Detect which cell encompasses the target text, then output its [x, y] center coordinate. 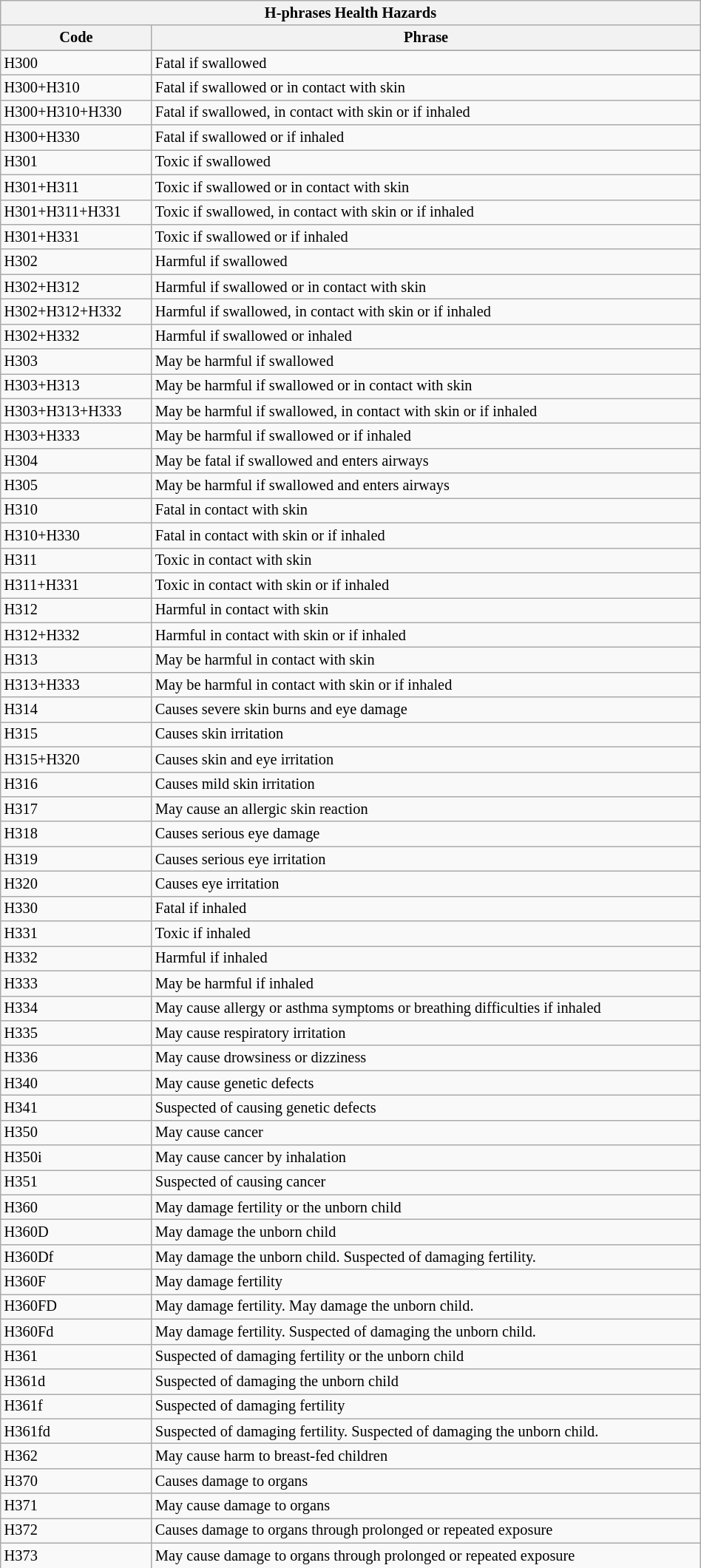
May cause cancer [426, 1133]
H340 [76, 1083]
Harmful if swallowed or inhaled [426, 336]
May damage fertility. Suspected of damaging the unborn child. [426, 1331]
H362 [76, 1456]
H350i [76, 1158]
H318 [76, 834]
H304 [76, 461]
H-phrases Health Hazards [350, 13]
May be harmful if swallowed or if inhaled [426, 435]
H311 [76, 560]
H371 [76, 1506]
H312+H332 [76, 635]
H310+H330 [76, 535]
Harmful if inhaled [426, 958]
H300 [76, 63]
H302+H312+H332 [76, 311]
Fatal if swallowed or in contact with skin [426, 87]
H316 [76, 784]
Causes skin and eye irritation [426, 759]
H310 [76, 510]
H311+H331 [76, 585]
H361fd [76, 1431]
Toxic if inhaled [426, 934]
H360D [76, 1232]
H361 [76, 1357]
Toxic if swallowed or in contact with skin [426, 187]
Causes mild skin irritation [426, 784]
Suspected of causing cancer [426, 1182]
H305 [76, 486]
H360Fd [76, 1331]
H361d [76, 1381]
H315 [76, 734]
H300+H310+H330 [76, 112]
H360F [76, 1282]
H341 [76, 1107]
May cause damage to organs [426, 1506]
Toxic in contact with skin [426, 560]
Fatal if inhaled [426, 909]
Toxic in contact with skin or if inhaled [426, 585]
H313 [76, 659]
H313+H333 [76, 685]
May cause an allergic skin reaction [426, 809]
Causes eye irritation [426, 883]
Causes damage to organs through prolonged or repeated exposure [426, 1530]
H373 [76, 1555]
May cause genetic defects [426, 1083]
H312 [76, 610]
H351 [76, 1182]
May damage fertility [426, 1282]
H360 [76, 1207]
Harmful if swallowed, in contact with skin or if inhaled [426, 311]
H317 [76, 809]
May be harmful if swallowed, in contact with skin or if inhaled [426, 411]
H331 [76, 934]
May cause allergy or asthma symptoms or breathing difficulties if inhaled [426, 1008]
H372 [76, 1530]
H334 [76, 1008]
Code [76, 38]
Fatal if swallowed or if inhaled [426, 138]
H320 [76, 883]
May damage fertility or the unborn child [426, 1207]
Fatal in contact with skin [426, 510]
Causes serious eye damage [426, 834]
H360Df [76, 1257]
May damage the unborn child [426, 1232]
May be harmful if swallowed [426, 362]
H300+H310 [76, 87]
Suspected of damaging fertility. Suspected of damaging the unborn child. [426, 1431]
Toxic if swallowed, in contact with skin or if inhaled [426, 212]
H301+H331 [76, 237]
Suspected of damaging fertility or the unborn child [426, 1357]
May damage the unborn child. Suspected of damaging fertility. [426, 1257]
Fatal if swallowed [426, 63]
H315+H320 [76, 759]
Suspected of causing genetic defects [426, 1107]
Fatal if swallowed, in contact with skin or if inhaled [426, 112]
Toxic if swallowed [426, 162]
May be harmful in contact with skin [426, 659]
Toxic if swallowed or if inhaled [426, 237]
May damage fertility. May damage the unborn child. [426, 1306]
Harmful if swallowed or in contact with skin [426, 287]
H300+H330 [76, 138]
Causes damage to organs [426, 1481]
H301+H311 [76, 187]
H303 [76, 362]
H319 [76, 859]
H333 [76, 983]
May cause cancer by inhalation [426, 1158]
May cause harm to breast-fed children [426, 1456]
May be harmful if swallowed and enters airways [426, 486]
H332 [76, 958]
May cause damage to organs through prolonged or repeated exposure [426, 1555]
H335 [76, 1033]
H301 [76, 162]
Harmful in contact with skin or if inhaled [426, 635]
H361f [76, 1406]
H303+H313+H333 [76, 411]
Fatal in contact with skin or if inhaled [426, 535]
May be harmful if inhaled [426, 983]
May be harmful if swallowed or in contact with skin [426, 386]
H314 [76, 710]
Causes severe skin burns and eye damage [426, 710]
H370 [76, 1481]
H330 [76, 909]
Causes serious eye irritation [426, 859]
H336 [76, 1058]
H302+H312 [76, 287]
H302 [76, 262]
Suspected of damaging the unborn child [426, 1381]
Suspected of damaging fertility [426, 1406]
May cause respiratory irritation [426, 1033]
H301+H311+H331 [76, 212]
May be harmful in contact with skin or if inhaled [426, 685]
H350 [76, 1133]
Phrase [426, 38]
May be fatal if swallowed and enters airways [426, 461]
Harmful if swallowed [426, 262]
Causes skin irritation [426, 734]
Harmful in contact with skin [426, 610]
H303+H333 [76, 435]
H303+H313 [76, 386]
H360FD [76, 1306]
H302+H332 [76, 336]
May cause drowsiness or dizziness [426, 1058]
